From the cell containing the given text, extract its center point as (X, Y) coordinate. 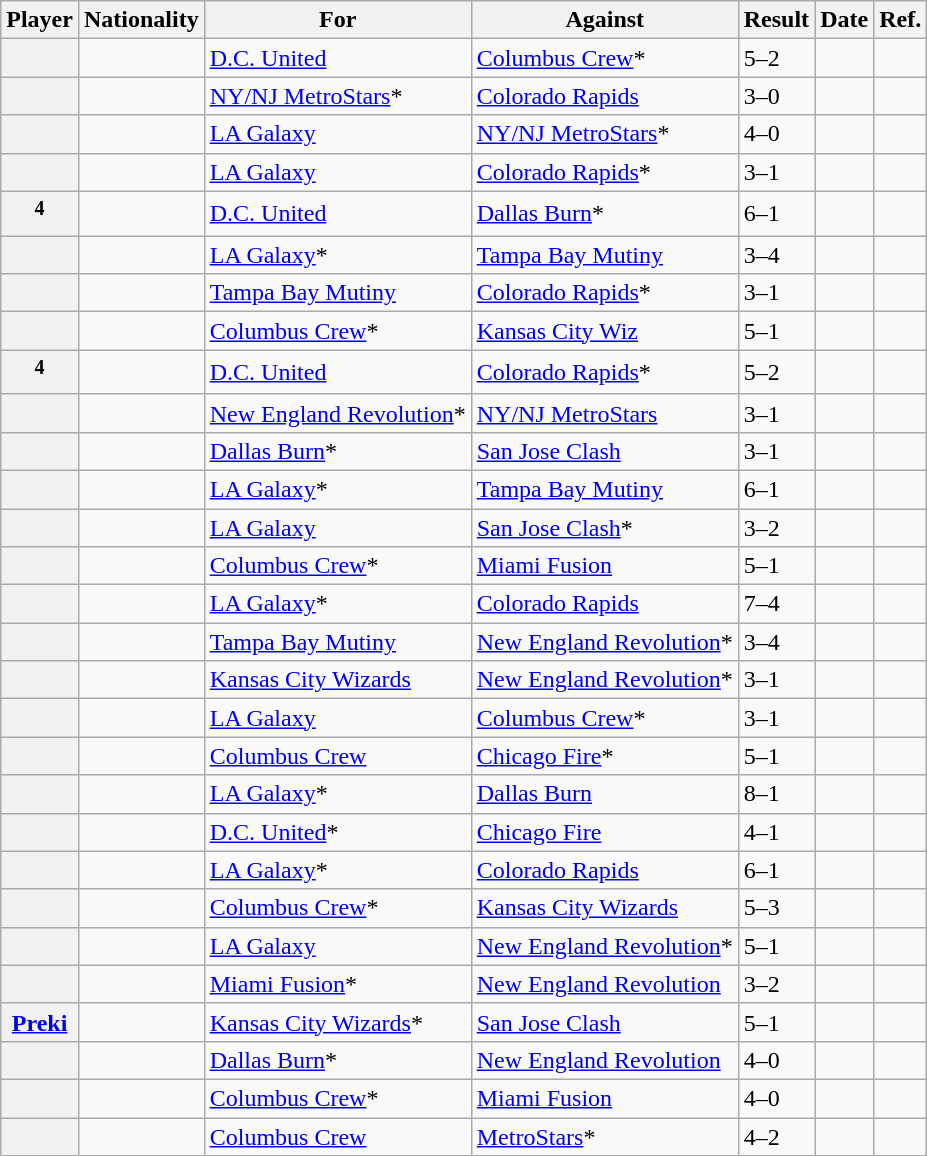
NY/NJ MetroStars (604, 413)
Result (776, 20)
8–1 (776, 794)
5–3 (776, 908)
Ref. (900, 20)
Against (604, 20)
4–1 (776, 832)
3–0 (776, 96)
MetroStars* (604, 1137)
Preki (40, 1022)
4–2 (776, 1137)
For (338, 20)
Chicago Fire (604, 832)
Chicago Fire* (604, 756)
Date (844, 20)
Dallas Burn (604, 794)
San Jose Clash* (604, 528)
Kansas City Wiz (604, 331)
Kansas City Wizards* (338, 1022)
Miami Fusion* (338, 984)
7–4 (776, 604)
D.C. United* (338, 832)
Nationality (141, 20)
Player (40, 20)
